From the cell containing the given text, extract its center point as [X, Y] coordinate. 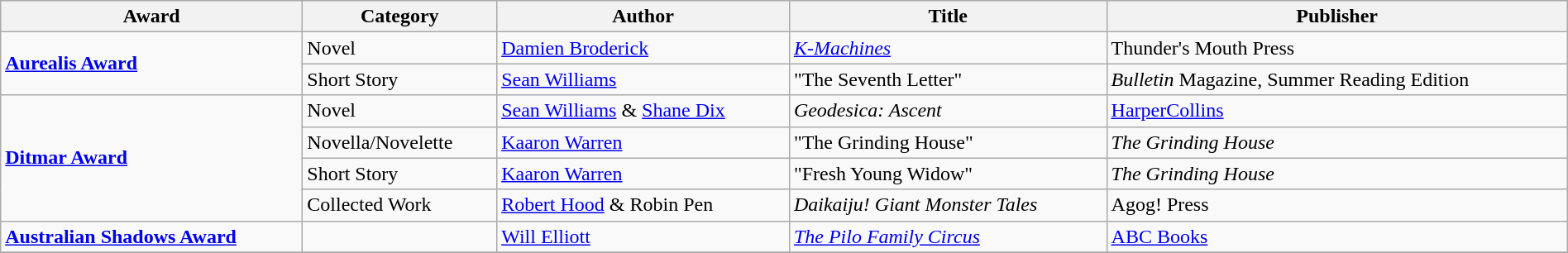
Daikaiju! Giant Monster Tales [948, 205]
The Pilo Family Circus [948, 236]
Aurealis Award [152, 64]
Robert Hood & Robin Pen [643, 205]
Collected Work [400, 205]
K-Machines [948, 48]
Novella/Novelette [400, 142]
HarperCollins [1336, 111]
Damien Broderick [643, 48]
Bulletin Magazine, Summer Reading Edition [1336, 79]
Title [948, 17]
Author [643, 17]
Sean Williams [643, 79]
"The Seventh Letter" [948, 79]
Will Elliott [643, 236]
Award [152, 17]
"The Grinding House" [948, 142]
Geodesica: Ascent [948, 111]
ABC Books [1336, 236]
Ditmar Award [152, 158]
Sean Williams & Shane Dix [643, 111]
Australian Shadows Award [152, 236]
Agog! Press [1336, 205]
Publisher [1336, 17]
Category [400, 17]
Thunder's Mouth Press [1336, 48]
"Fresh Young Widow" [948, 174]
